Search for the cell housing the specified text and yield its [x, y] center coordinate. 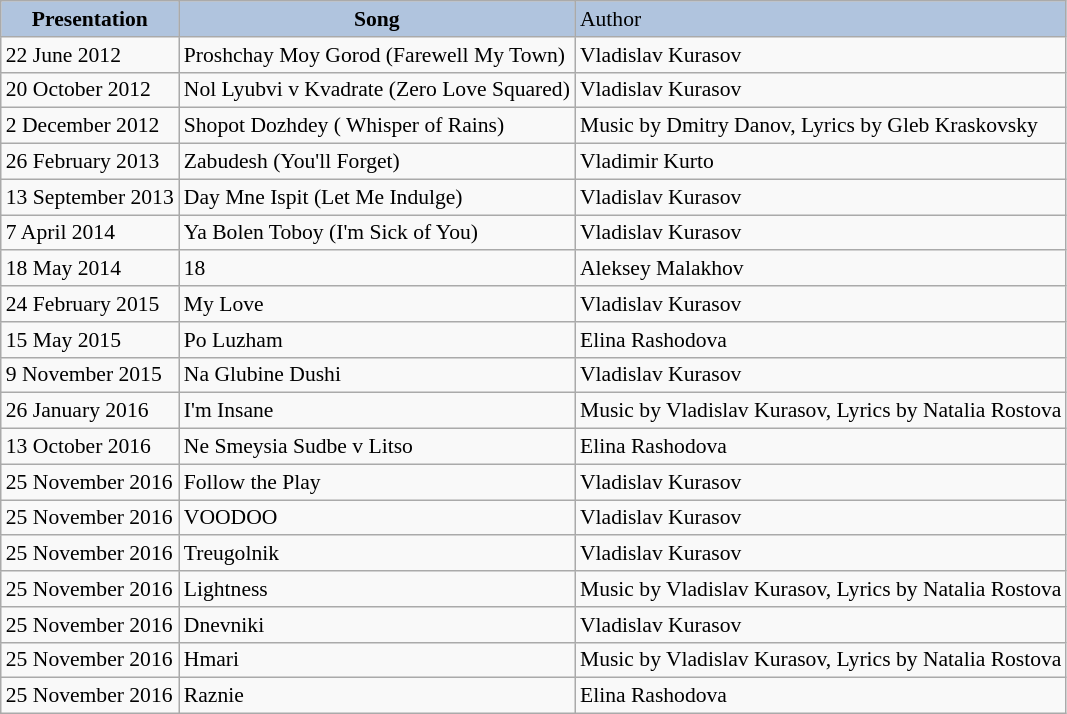
Vladimir Kurto [821, 162]
26 January 2016 [90, 411]
26 February 2013 [90, 162]
I'm Insane [377, 411]
Author [821, 19]
Day Mne Ispit (Let Me Indulge) [377, 197]
Presentation [90, 19]
9 November 2015 [90, 375]
18 May 2014 [90, 269]
13 October 2016 [90, 447]
Ya Bolen Toboy (I'm Sick of You) [377, 233]
Nol Lyubvi v Kvadrate (Zero Love Squared) [377, 90]
Hmari [377, 660]
Follow the Play [377, 482]
24 February 2015 [90, 304]
Dnevniki [377, 625]
Lightness [377, 589]
My Love [377, 304]
Na Glubine Dushi [377, 375]
Aleksey Malakhov [821, 269]
Music by Dmitry Danov, Lyrics by Gleb Kraskovsky [821, 126]
Raznie [377, 696]
2 December 2012 [90, 126]
Ne Smeysia Sudbe v Litso [377, 447]
15 May 2015 [90, 340]
Shopot Dozhdey ( Whisper of Rains) [377, 126]
7 April 2014 [90, 233]
Zabudesh (You'll Forget) [377, 162]
20 October 2012 [90, 90]
13 September 2013 [90, 197]
18 [377, 269]
22 June 2012 [90, 55]
VOODOO [377, 518]
Song [377, 19]
Proshchay Moy Gorod (Farewell My Town) [377, 55]
Po Luzham [377, 340]
Treugolnik [377, 554]
